From the cell containing the given text, extract its center point as (X, Y) coordinate. 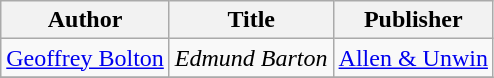
Edmund Barton (251, 58)
Title (251, 20)
Allen & Unwin (413, 58)
Geoffrey Bolton (86, 58)
Author (86, 20)
Publisher (413, 20)
